Extract the (X, Y) coordinate from the center of the cell holding the provided text.  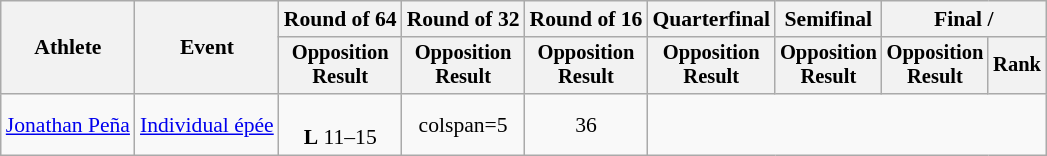
Quarterfinal (711, 19)
Jonathan Peña (68, 124)
L 11–15 (340, 124)
36 (586, 124)
Round of 32 (464, 19)
Final / (964, 19)
Individual épée (207, 124)
Athlete (68, 48)
colspan=5 (464, 124)
Semifinal (828, 19)
Round of 64 (340, 19)
Event (207, 48)
Rank (1017, 66)
Round of 16 (586, 19)
